Search for the cell housing the specified text and yield its (x, y) center coordinate. 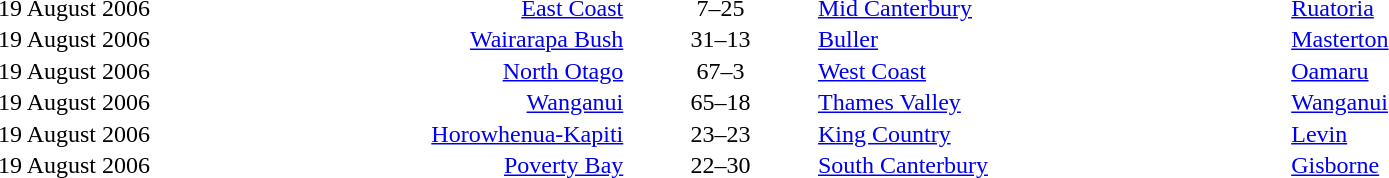
Buller (1052, 39)
Wairarapa Bush (389, 39)
Thames Valley (1052, 103)
Horowhenua-Kapiti (389, 134)
King Country (1052, 134)
North Otago (389, 71)
65–18 (720, 103)
67–3 (720, 71)
23–23 (720, 134)
West Coast (1052, 71)
31–13 (720, 39)
Wanganui (389, 103)
